Provide the (x, y) coordinate of the cell's center where the given text is located.  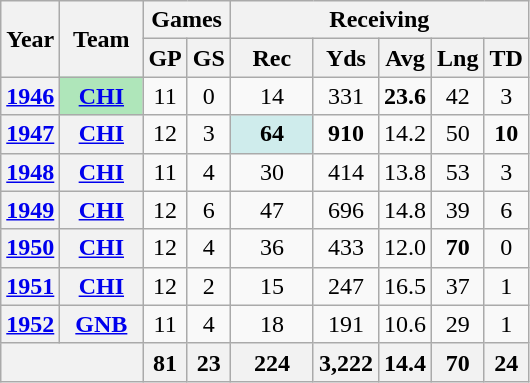
Lng (458, 58)
1947 (30, 134)
16.5 (404, 286)
GP (165, 58)
GNB (102, 324)
12.0 (404, 248)
53 (458, 172)
Rec (272, 58)
64 (272, 134)
14 (272, 96)
Games (186, 20)
433 (346, 248)
14.8 (404, 210)
696 (346, 210)
47 (272, 210)
2 (208, 286)
15 (272, 286)
23 (208, 362)
Year (30, 39)
29 (458, 324)
TD (506, 58)
GS (208, 58)
Receiving (379, 20)
50 (458, 134)
Yds (346, 58)
331 (346, 96)
81 (165, 362)
24 (506, 362)
1946 (30, 96)
1950 (30, 248)
18 (272, 324)
Team (102, 39)
14.4 (404, 362)
1951 (30, 286)
42 (458, 96)
910 (346, 134)
37 (458, 286)
224 (272, 362)
1949 (30, 210)
1952 (30, 324)
23.6 (404, 96)
3,222 (346, 362)
13.8 (404, 172)
39 (458, 210)
414 (346, 172)
10 (506, 134)
30 (272, 172)
10.6 (404, 324)
36 (272, 248)
14.2 (404, 134)
191 (346, 324)
247 (346, 286)
Avg (404, 58)
1948 (30, 172)
